Detect which cell encompasses the target text, then output its (X, Y) center coordinate. 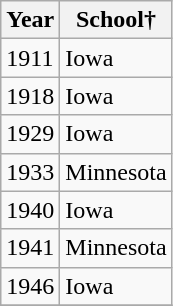
1940 (30, 210)
1911 (30, 58)
Year (30, 20)
1918 (30, 96)
1929 (30, 134)
1933 (30, 172)
1941 (30, 248)
1946 (30, 286)
School† (116, 20)
